Search for the cell housing the specified text and yield its (X, Y) center coordinate. 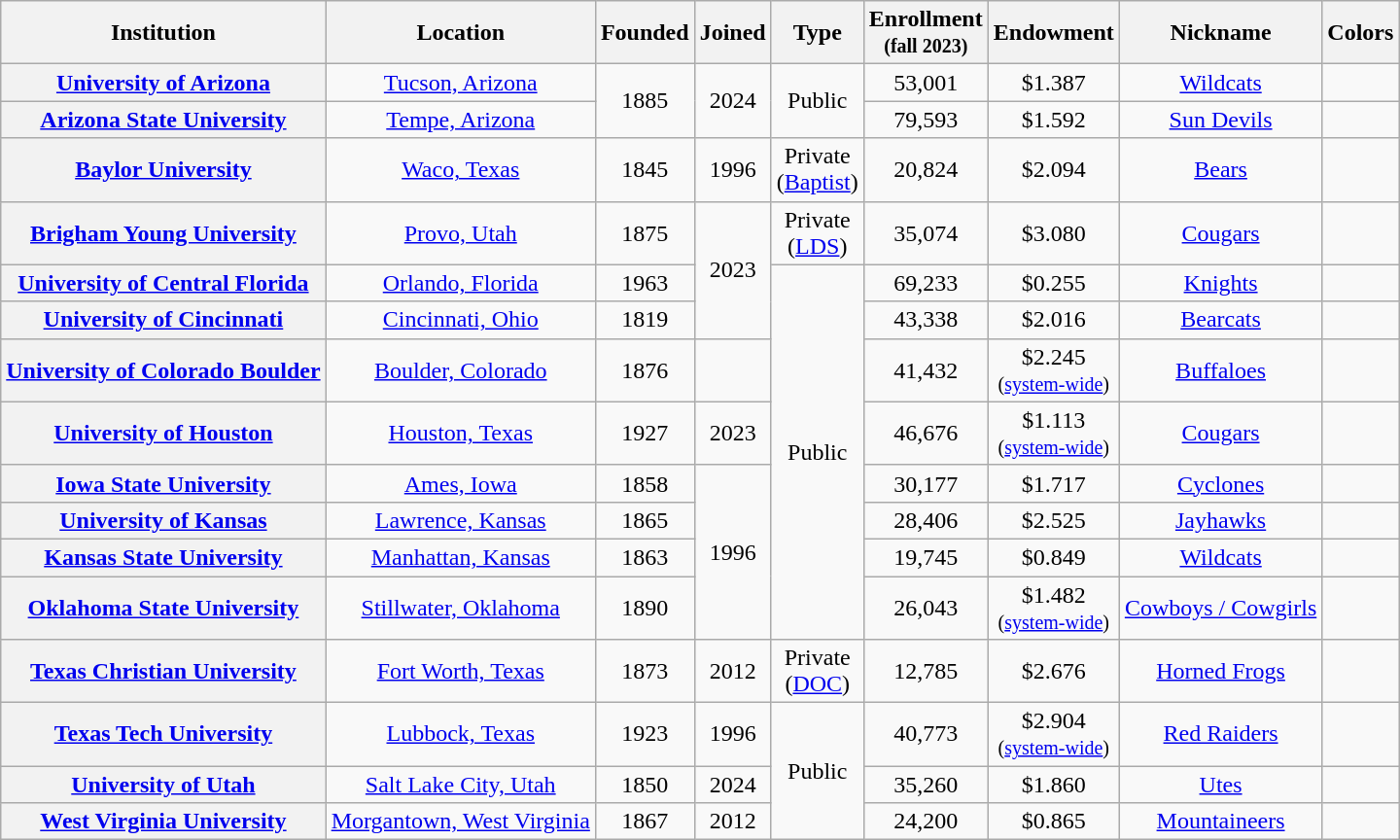
$1.860 (1054, 785)
Salt Lake City, Utah (461, 785)
Houston, Texas (461, 434)
1875 (645, 233)
69,233 (926, 283)
Iowa State University (163, 483)
$0.255 (1054, 283)
Brigham Young University (163, 233)
Texas Tech University (163, 735)
$0.849 (1054, 557)
Manhattan, Kansas (461, 557)
Nickname (1220, 33)
Colors (1361, 33)
$1.113(system-wide) (1054, 434)
Baylor University (163, 169)
University of Colorado Boulder (163, 369)
Cincinnati, Ohio (461, 320)
Bears (1220, 169)
Private(LDS) (817, 233)
University of Cincinnati (163, 320)
35,074 (926, 233)
43,338 (926, 320)
41,432 (926, 369)
University of Kansas (163, 520)
Oklahoma State University (163, 607)
Waco, Texas (461, 169)
Enrollment(fall 2023) (926, 33)
University of Arizona (163, 83)
Horned Frogs (1220, 671)
Texas Christian University (163, 671)
Morgantown, West Virginia (461, 822)
Provo, Utah (461, 233)
Red Raiders (1220, 735)
1885 (645, 101)
$1.592 (1054, 120)
1863 (645, 557)
1927 (645, 434)
Kansas State University (163, 557)
Knights (1220, 283)
Sun Devils (1220, 120)
Cyclones (1220, 483)
1819 (645, 320)
79,593 (926, 120)
$2.525 (1054, 520)
University of Houston (163, 434)
Lawrence, Kansas (461, 520)
1850 (645, 785)
1923 (645, 735)
1858 (645, 483)
Lubbock, Texas (461, 735)
46,676 (926, 434)
Location (461, 33)
12,785 (926, 671)
Founded (645, 33)
Tempe, Arizona (461, 120)
Ames, Iowa (461, 483)
1867 (645, 822)
$2.245(system-wide) (1054, 369)
University of Central Florida (163, 283)
Mountaineers (1220, 822)
$3.080 (1054, 233)
1890 (645, 607)
Joined (733, 33)
$2.904(system-wide) (1054, 735)
19,745 (926, 557)
26,043 (926, 607)
$2.094 (1054, 169)
Arizona State University (163, 120)
Jayhawks (1220, 520)
Endowment (1054, 33)
Stillwater, Oklahoma (461, 607)
53,001 (926, 83)
35,260 (926, 785)
West Virginia University (163, 822)
Private(Baptist) (817, 169)
$1.387 (1054, 83)
Bearcats (1220, 320)
1865 (645, 520)
Institution (163, 33)
$2.676 (1054, 671)
$2.016 (1054, 320)
$0.865 (1054, 822)
University of Utah (163, 785)
Cowboys / Cowgirls (1220, 607)
1845 (645, 169)
Fort Worth, Texas (461, 671)
20,824 (926, 169)
Utes (1220, 785)
1873 (645, 671)
24,200 (926, 822)
28,406 (926, 520)
1963 (645, 283)
Tucson, Arizona (461, 83)
$1.717 (1054, 483)
Private(DOC) (817, 671)
$1.482(system-wide) (1054, 607)
Orlando, Florida (461, 283)
Boulder, Colorado (461, 369)
Buffaloes (1220, 369)
1876 (645, 369)
30,177 (926, 483)
Type (817, 33)
40,773 (926, 735)
